Scan for the cell matching the given text and deliver its (x, y) coordinate at center. 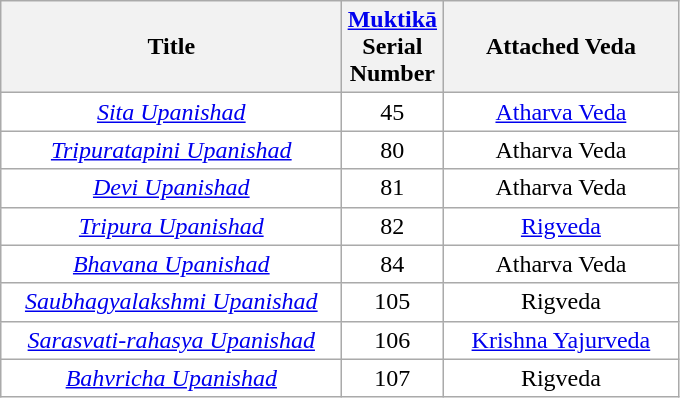
105 (392, 302)
106 (392, 340)
Tripuratapini Upanishad (172, 150)
Bahvricha Upanishad (172, 378)
Devi Upanishad (172, 188)
Attached Veda (561, 47)
Saubhagyalakshmi Upanishad (172, 302)
84 (392, 264)
81 (392, 188)
Bhavana Upanishad (172, 264)
Muktikā Serial Number (392, 47)
107 (392, 378)
Sita Upanishad (172, 112)
Tripura Upanishad (172, 226)
Title (172, 47)
80 (392, 150)
45 (392, 112)
82 (392, 226)
Sarasvati-rahasya Upanishad (172, 340)
Krishna Yajurveda (561, 340)
